Determine the [x, y] coordinate at the center of the cell enclosing the given text.  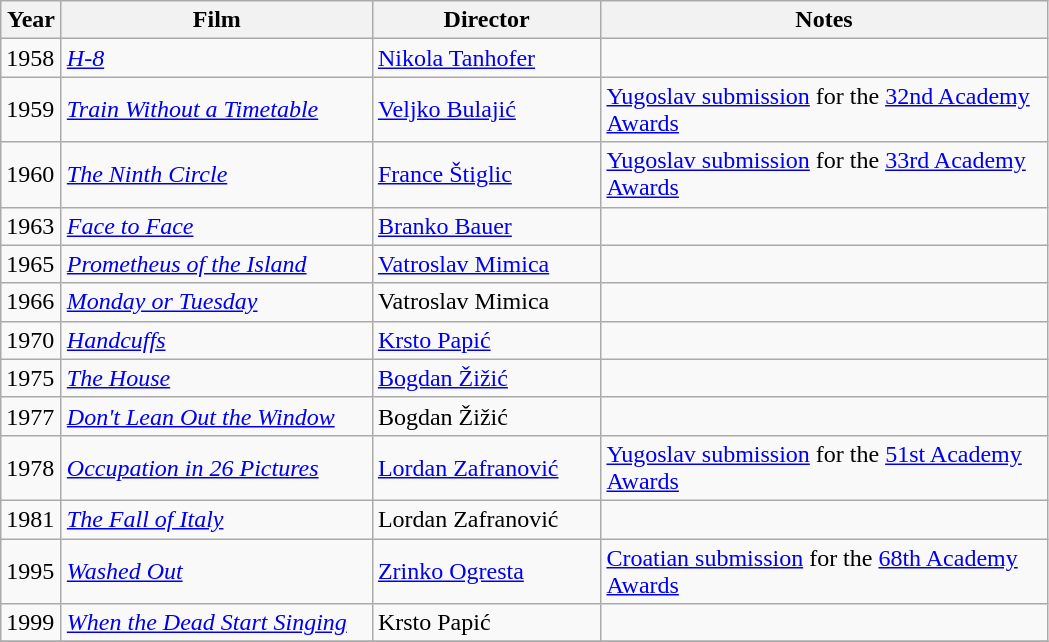
Croatian submission for the 68th Academy Awards [824, 570]
When the Dead Start Singing [216, 623]
1970 [32, 340]
1959 [32, 110]
Yugoslav submission for the 32nd Academy Awards [824, 110]
H-8 [216, 58]
France Štiglic [486, 174]
The Ninth Circle [216, 174]
Veljko Bulajić [486, 110]
Handcuffs [216, 340]
Film [216, 20]
Nikola Tanhofer [486, 58]
1958 [32, 58]
The House [216, 378]
Director [486, 20]
The Fall of Italy [216, 519]
Don't Lean Out the Window [216, 416]
1978 [32, 468]
1965 [32, 264]
Year [32, 20]
1999 [32, 623]
Branko Bauer [486, 226]
Train Without a Timetable [216, 110]
Zrinko Ogresta [486, 570]
Yugoslav submission for the 33rd Academy Awards [824, 174]
Monday or Tuesday [216, 302]
1960 [32, 174]
1977 [32, 416]
Washed Out [216, 570]
Yugoslav submission for the 51st Academy Awards [824, 468]
Notes [824, 20]
1963 [32, 226]
Face to Face [216, 226]
Occupation in 26 Pictures [216, 468]
Prometheus of the Island [216, 264]
1995 [32, 570]
1981 [32, 519]
1966 [32, 302]
1975 [32, 378]
